Scan for the cell matching the given text and deliver its (x, y) coordinate at center. 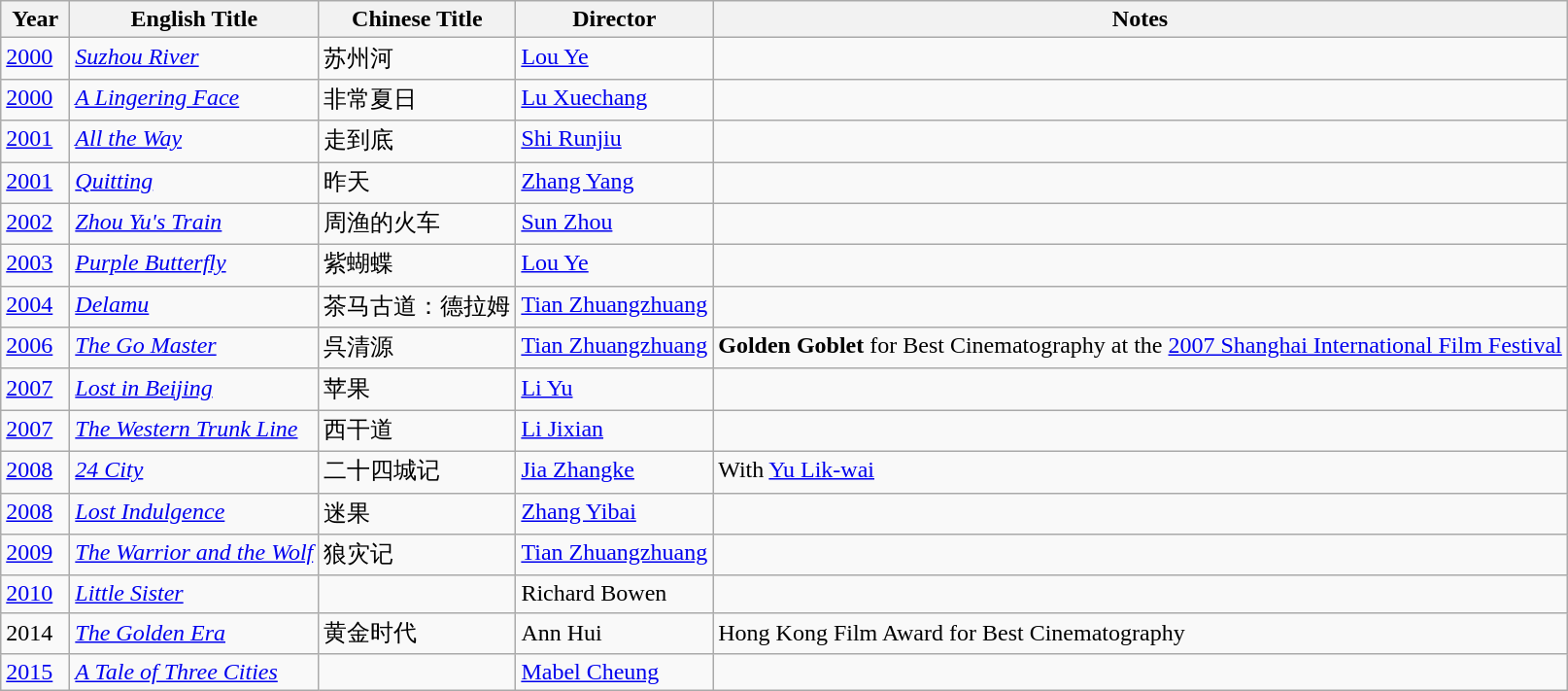
Li Jixian (614, 432)
All the Way (194, 142)
Delamu (194, 307)
A Tale of Three Cities (194, 673)
Ann Hui (614, 634)
紫蝴蝶 (418, 266)
2015 (35, 673)
Zhang Yang (614, 183)
Director (614, 19)
Zhang Yibai (614, 513)
24 City (194, 472)
Sun Zhou (614, 224)
Lu Xuechang (614, 99)
The Golden Era (194, 634)
2014 (35, 634)
Mabel Cheung (614, 673)
Hong Kong Film Award for Best Cinematography (1141, 634)
2010 (35, 594)
狼灾记 (418, 556)
Chinese Title (418, 19)
English Title (194, 19)
Suzhou River (194, 58)
Lost in Beijing (194, 389)
The Western Trunk Line (194, 432)
黄金时代 (418, 634)
2006 (35, 348)
昨天 (418, 183)
Golden Goblet for Best Cinematography at the 2007 Shanghai International Film Festival (1141, 348)
2004 (35, 307)
苹果 (418, 389)
Jia Zhangke (614, 472)
2002 (35, 224)
二十四城记 (418, 472)
Quitting (194, 183)
非常夏日 (418, 99)
2009 (35, 556)
迷果 (418, 513)
周渔的火车 (418, 224)
走到底 (418, 142)
A Lingering Face (194, 99)
The Go Master (194, 348)
苏州河 (418, 58)
茶马古道：德拉姆 (418, 307)
Purple Butterfly (194, 266)
Shi Runjiu (614, 142)
Year (35, 19)
西干道 (418, 432)
Notes (1141, 19)
Richard Bowen (614, 594)
Zhou Yu's Train (194, 224)
呉清源 (418, 348)
Lost Indulgence (194, 513)
With Yu Lik-wai (1141, 472)
2003 (35, 266)
Li Yu (614, 389)
The Warrior and the Wolf (194, 556)
Little Sister (194, 594)
